Search for the cell housing the specified text and yield its [X, Y] center coordinate. 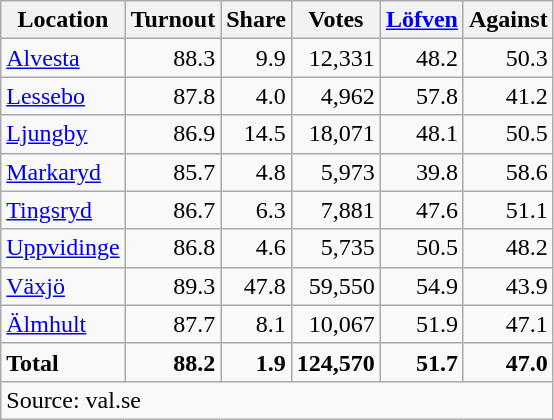
4,962 [336, 96]
8.1 [256, 324]
Löfven [422, 20]
Lessebo [63, 96]
51.7 [422, 362]
50.3 [508, 58]
Ljungby [63, 134]
18,071 [336, 134]
86.9 [173, 134]
Total [63, 362]
5,973 [336, 172]
59,550 [336, 286]
4.0 [256, 96]
Against [508, 20]
89.3 [173, 286]
41.2 [508, 96]
Markaryd [63, 172]
Tingsryd [63, 210]
Växjö [63, 286]
51.9 [422, 324]
39.8 [422, 172]
7,881 [336, 210]
4.6 [256, 248]
47.6 [422, 210]
47.0 [508, 362]
48.1 [422, 134]
10,067 [336, 324]
88.3 [173, 58]
Location [63, 20]
86.7 [173, 210]
5,735 [336, 248]
47.1 [508, 324]
88.2 [173, 362]
Source: val.se [277, 400]
87.8 [173, 96]
43.9 [508, 286]
6.3 [256, 210]
4.8 [256, 172]
14.5 [256, 134]
87.7 [173, 324]
57.8 [422, 96]
51.1 [508, 210]
Uppvidinge [63, 248]
Älmhult [63, 324]
Alvesta [63, 58]
47.8 [256, 286]
86.8 [173, 248]
12,331 [336, 58]
Turnout [173, 20]
1.9 [256, 362]
Share [256, 20]
85.7 [173, 172]
9.9 [256, 58]
58.6 [508, 172]
Votes [336, 20]
54.9 [422, 286]
124,570 [336, 362]
